Identify which cell holds the provided text, then report its [x, y] central coordinate. 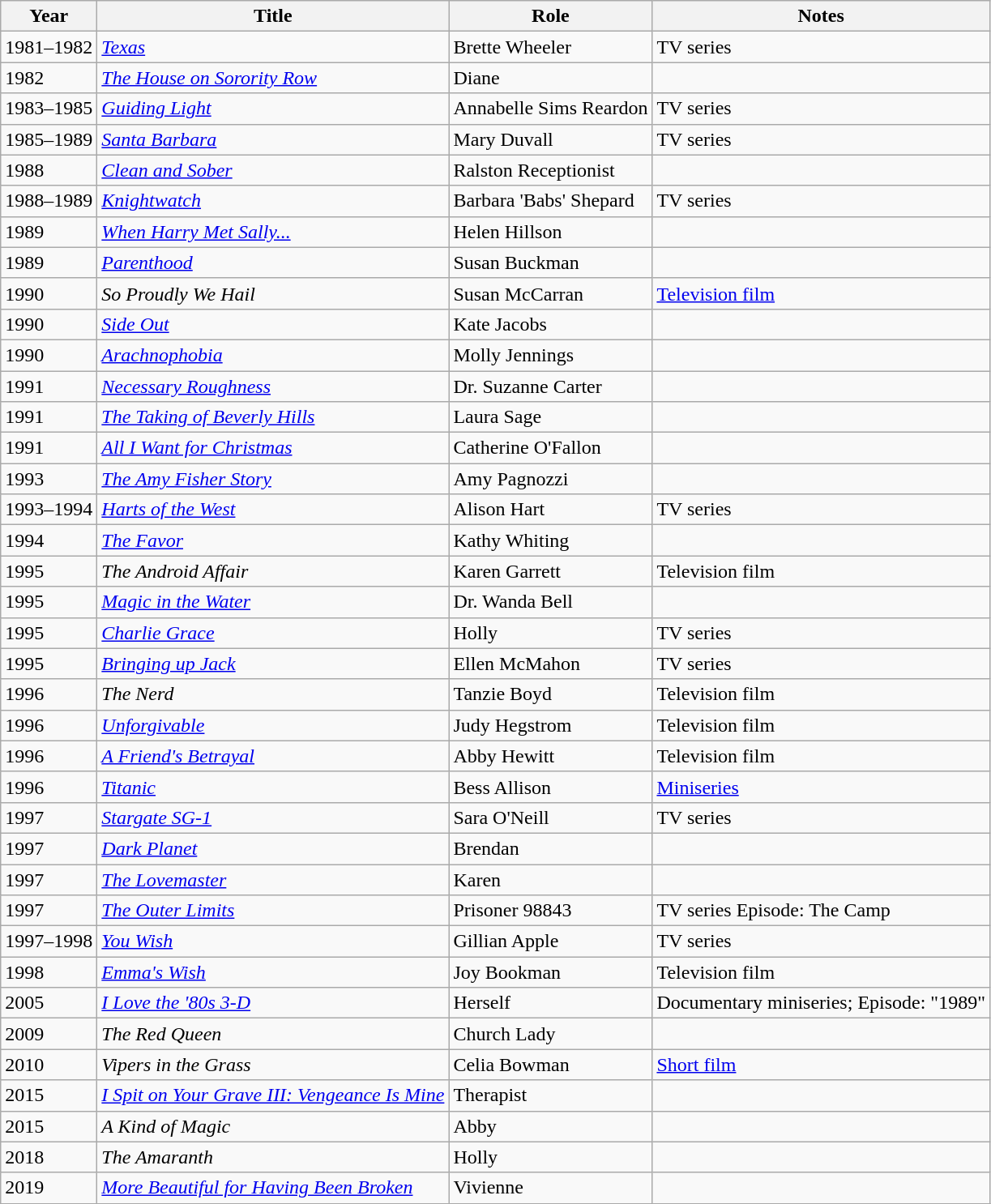
Emma's Wish [273, 972]
The Favor [273, 540]
The Lovemaster [273, 879]
1994 [49, 540]
Karen Garrett [551, 571]
Stargate SG-1 [273, 818]
Abby Hewitt [551, 756]
Miniseries [822, 787]
You Wish [273, 941]
Judy Hegstrom [551, 725]
The Nerd [273, 694]
Parenthood [273, 263]
Therapist [551, 1095]
A Kind of Magic [273, 1126]
Vipers in the Grass [273, 1065]
Notes [822, 16]
Brendan [551, 848]
Church Lady [551, 1034]
1993–1994 [49, 510]
Molly Jennings [551, 355]
The Red Queen [273, 1034]
A Friend's Betrayal [273, 756]
Helen Hillson [551, 232]
Bess Allison [551, 787]
Side Out [273, 324]
Arachnophobia [273, 355]
Sara O'Neill [551, 818]
Knightwatch [273, 201]
Dr. Wanda Bell [551, 602]
Celia Bowman [551, 1065]
Barbara 'Babs' Shepard [551, 201]
Dark Planet [273, 848]
Magic in the Water [273, 602]
Susan McCarran [551, 293]
Texas [273, 47]
So Proudly We Hail [273, 293]
Kathy Whiting [551, 540]
Santa Barbara [273, 139]
Karen [551, 879]
Ellen McMahon [551, 664]
Annabelle Sims Reardon [551, 109]
2010 [49, 1065]
1983–1985 [49, 109]
1988–1989 [49, 201]
Title [273, 16]
Catherine O'Fallon [551, 448]
TV series Episode: The Camp [822, 911]
2019 [49, 1188]
Mary Duvall [551, 139]
Role [551, 16]
The House on Sorority Row [273, 78]
Year [49, 16]
The Outer Limits [273, 911]
Herself [551, 1003]
The Android Affair [273, 571]
2009 [49, 1034]
Vivienne [551, 1188]
1988 [49, 170]
1981–1982 [49, 47]
I Love the '80s 3-D [273, 1003]
I Spit on Your Grave III: Vengeance Is Mine [273, 1095]
Charlie Grace [273, 633]
More Beautiful for Having Been Broken [273, 1188]
Joy Bookman [551, 972]
Brette Wheeler [551, 47]
Clean and Sober [273, 170]
The Taking of Beverly Hills [273, 417]
Kate Jacobs [551, 324]
1982 [49, 78]
1997–1998 [49, 941]
Gillian Apple [551, 941]
Ralston Receptionist [551, 170]
Necessary Roughness [273, 386]
Amy Pagnozzi [551, 479]
Prisoner 98843 [551, 911]
The Amy Fisher Story [273, 479]
All I Want for Christmas [273, 448]
Guiding Light [273, 109]
The Amaranth [273, 1157]
1993 [49, 479]
Bringing up Jack [273, 664]
Diane [551, 78]
1998 [49, 972]
Laura Sage [551, 417]
Short film [822, 1065]
When Harry Met Sally... [273, 232]
Documentary miniseries; Episode: "1989" [822, 1003]
2018 [49, 1157]
Dr. Suzanne Carter [551, 386]
2005 [49, 1003]
Titanic [273, 787]
1985–1989 [49, 139]
Harts of the West [273, 510]
Abby [551, 1126]
Alison Hart [551, 510]
Susan Buckman [551, 263]
Tanzie Boyd [551, 694]
Unforgivable [273, 725]
